Scan for the cell matching the given text and deliver its (x, y) coordinate at center. 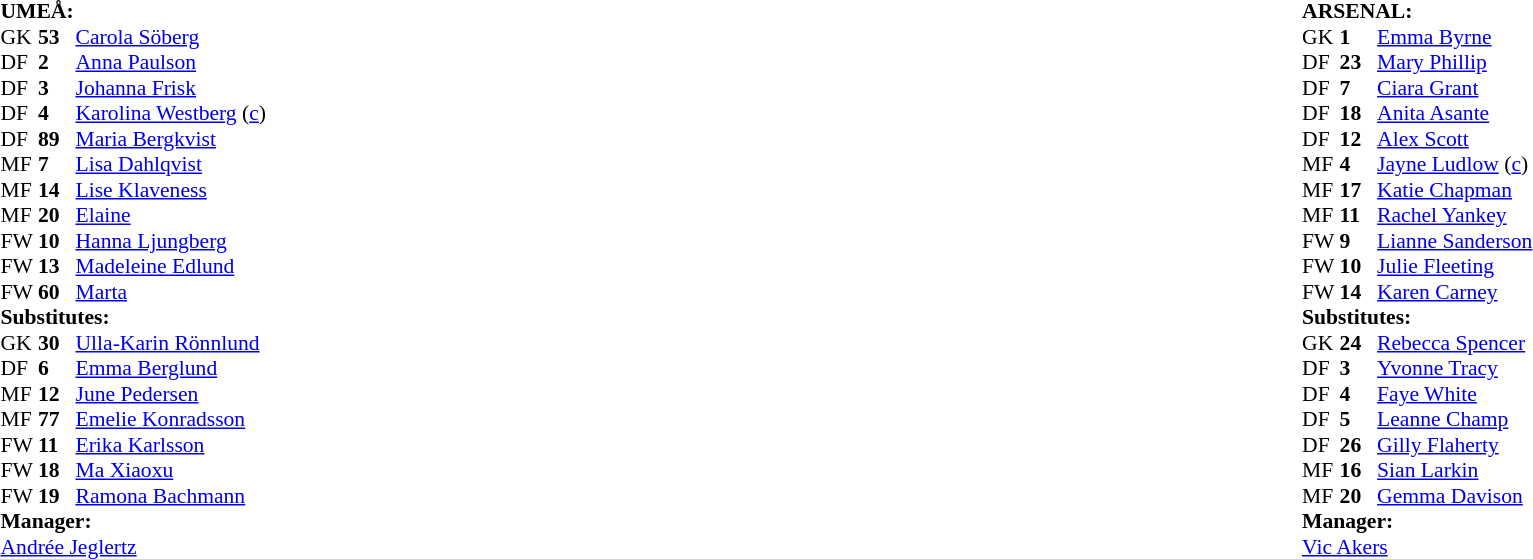
19 (57, 496)
Anna Paulson (171, 63)
Carola Söberg (171, 37)
Mary Phillip (1454, 63)
Madeleine Edlund (171, 267)
9 (1359, 241)
Maria Bergkvist (171, 139)
16 (1359, 471)
13 (57, 267)
Johanna Frisk (171, 88)
Ciara Grant (1454, 88)
Katie Chapman (1454, 190)
Karen Carney (1454, 292)
6 (57, 369)
Hanna Ljungberg (171, 241)
89 (57, 139)
Emma Berglund (171, 369)
5 (1359, 419)
Yvonne Tracy (1454, 369)
2 (57, 63)
Marta (171, 292)
Faye White (1454, 394)
Leanne Champ (1454, 419)
Ulla-Karin Rönnlund (171, 343)
Ma Xiaoxu (171, 471)
Alex Scott (1454, 139)
77 (57, 419)
Emelie Konradsson (171, 419)
30 (57, 343)
Gemma Davison (1454, 496)
Jayne Ludlow (c) (1454, 165)
Elaine (171, 215)
Lianne Sanderson (1454, 241)
Julie Fleeting (1454, 267)
60 (57, 292)
June Pedersen (171, 394)
Gilly Flaherty (1454, 445)
Anita Asante (1454, 113)
Emma Byrne (1454, 37)
Rachel Yankey (1454, 215)
Erika Karlsson (171, 445)
26 (1359, 445)
Lisa Dahlqvist (171, 165)
Sian Larkin (1454, 471)
Karolina Westberg (c) (171, 113)
Rebecca Spencer (1454, 343)
24 (1359, 343)
Ramona Bachmann (171, 496)
53 (57, 37)
1 (1359, 37)
17 (1359, 190)
23 (1359, 63)
Lise Klaveness (171, 190)
